Capture the cell that displays the provided text and extract its (X, Y) central coordinate. 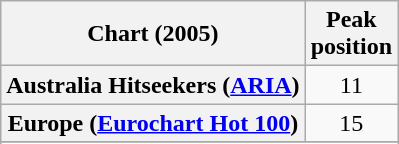
Chart (2005) (153, 34)
Australia Hitseekers (ARIA) (153, 85)
Europe (Eurochart Hot 100) (153, 123)
Peakposition (351, 34)
11 (351, 85)
15 (351, 123)
